Return (X, Y) of the center of cell containing provided text 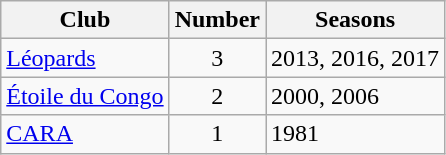
2 (217, 96)
Number (217, 20)
CARA (85, 134)
2013, 2016, 2017 (356, 58)
1 (217, 134)
Léopards (85, 58)
Club (85, 20)
3 (217, 58)
2000, 2006 (356, 96)
1981 (356, 134)
Seasons (356, 20)
Étoile du Congo (85, 96)
